Detect which cell encompasses the target text, then output its (X, Y) center coordinate. 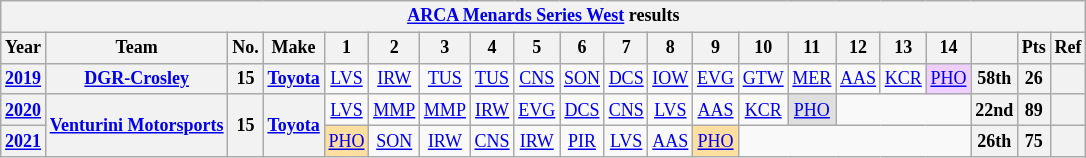
No. (246, 48)
8 (670, 48)
Ref (1068, 48)
PIR (582, 140)
5 (537, 48)
9 (716, 48)
58th (994, 78)
22nd (994, 110)
Pts (1034, 48)
ARCA Menards Series West results (544, 16)
3 (446, 48)
6 (582, 48)
14 (948, 48)
89 (1034, 110)
7 (626, 48)
10 (763, 48)
4 (492, 48)
26th (994, 140)
GTW (763, 78)
11 (812, 48)
Year (24, 48)
Team (136, 48)
IOW (670, 78)
MER (812, 78)
75 (1034, 140)
1 (346, 48)
2020 (24, 110)
2021 (24, 140)
2 (394, 48)
Make (294, 48)
12 (858, 48)
26 (1034, 78)
Venturini Motorsports (136, 125)
DGR-Crosley (136, 78)
2019 (24, 78)
13 (903, 48)
